Identify which cell holds the provided text, then report its [x, y] central coordinate. 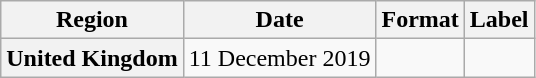
United Kingdom [92, 58]
Label [499, 20]
Region [92, 20]
11 December 2019 [280, 58]
Format [420, 20]
Date [280, 20]
